Extract the [X, Y] coordinate from the center of the cell holding the provided text.  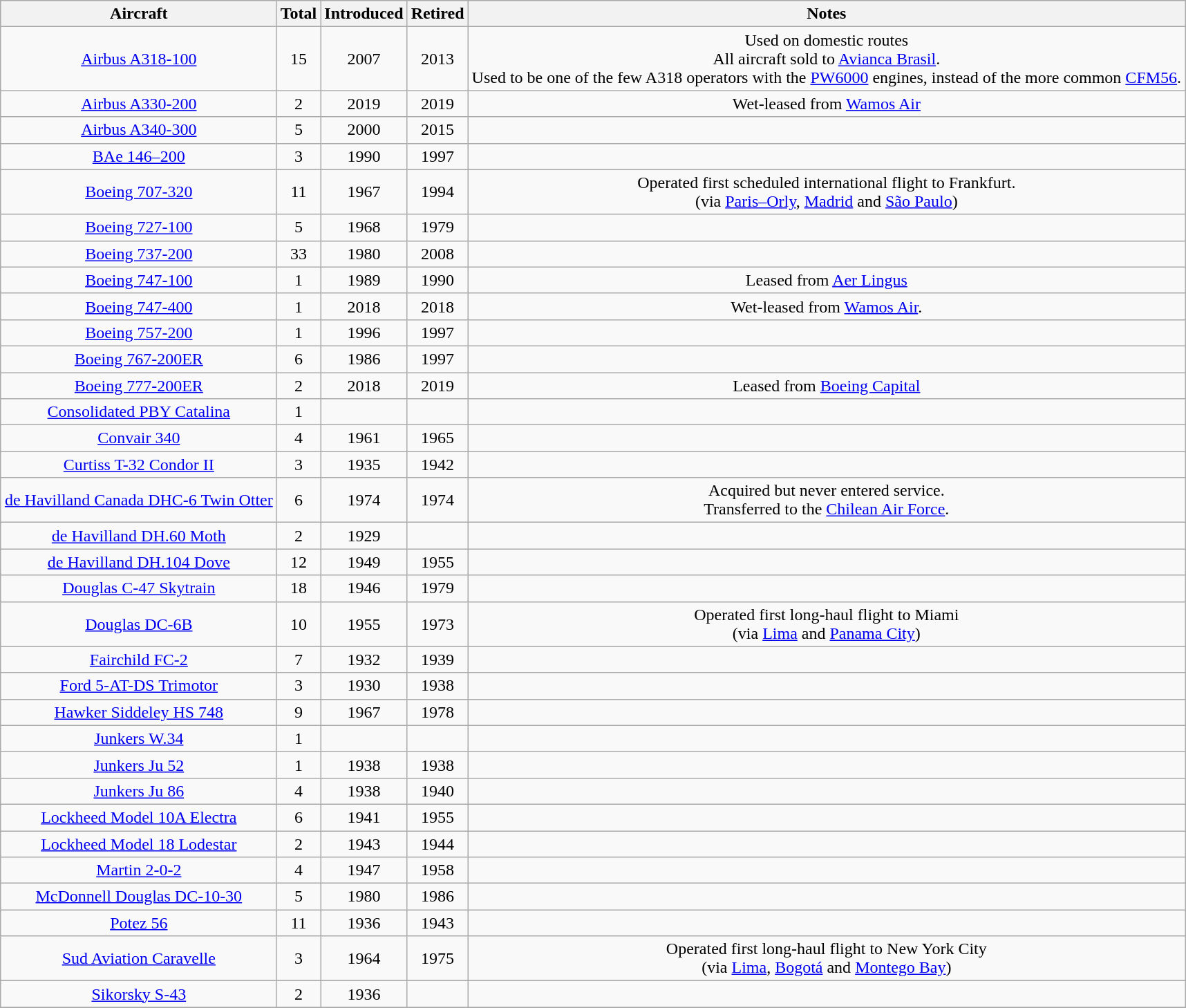
1994 [437, 192]
1939 [437, 660]
1968 [364, 227]
Junkers Ju 52 [138, 765]
Douglas DC-6B [138, 624]
Total [299, 14]
Boeing 767-200ER [138, 359]
1929 [364, 536]
1930 [364, 686]
1975 [437, 958]
Boeing 757-200 [138, 333]
18 [299, 588]
Airbus A330-200 [138, 104]
1961 [364, 438]
Wet-leased from Wamos Air. [827, 306]
Airbus A340-300 [138, 130]
2013 [437, 59]
Ford 5-AT-DS Trimotor [138, 686]
Retired [437, 14]
Leased from Aer Lingus [827, 280]
Martin 2-0-2 [138, 870]
Leased from Boeing Capital [827, 385]
1935 [364, 465]
1978 [437, 712]
2007 [364, 59]
9 [299, 712]
10 [299, 624]
Operated first scheduled international flight to Frankfurt.(via Paris–Orly, Madrid and São Paulo) [827, 192]
1944 [437, 844]
15 [299, 59]
McDonnell Douglas DC-10-30 [138, 897]
Airbus A318-100 [138, 59]
1942 [437, 465]
Junkers Ju 86 [138, 791]
Lockheed Model 18 Lodestar [138, 844]
33 [299, 254]
Notes [827, 14]
Boeing 747-400 [138, 306]
Boeing 707-320 [138, 192]
2015 [437, 130]
de Havilland DH.104 Dove [138, 562]
1940 [437, 791]
2008 [437, 254]
Acquired but never entered service. Transferred to the Chilean Air Force. [827, 501]
de Havilland Canada DHC-6 Twin Otter [138, 501]
7 [299, 660]
BAe 146–200 [138, 156]
12 [299, 562]
Fairchild FC-2 [138, 660]
Operated first long-haul flight to New York City (via Lima, Bogotá and Montego Bay) [827, 958]
1946 [364, 588]
Potez 56 [138, 923]
Douglas C-47 Skytrain [138, 588]
1965 [437, 438]
1947 [364, 870]
Sud Aviation Caravelle [138, 958]
Boeing 727-100 [138, 227]
Lockheed Model 10A Electra [138, 817]
Convair 340 [138, 438]
1958 [437, 870]
Consolidated PBY Catalina [138, 412]
Aircraft [138, 14]
1964 [364, 958]
Boeing 777-200ER [138, 385]
1996 [364, 333]
1949 [364, 562]
Operated first long-haul flight to Miami(via Lima and Panama City) [827, 624]
1973 [437, 624]
Introduced [364, 14]
2000 [364, 130]
1989 [364, 280]
Boeing 737-200 [138, 254]
1932 [364, 660]
Junkers W.34 [138, 738]
Wet-leased from Wamos Air [827, 104]
Hawker Siddeley HS 748 [138, 712]
Sikorsky S-43 [138, 994]
1941 [364, 817]
Boeing 747-100 [138, 280]
Curtiss T-32 Condor II [138, 465]
de Havilland DH.60 Moth [138, 536]
